Scan for the cell matching the given text and deliver its [x, y] coordinate at center. 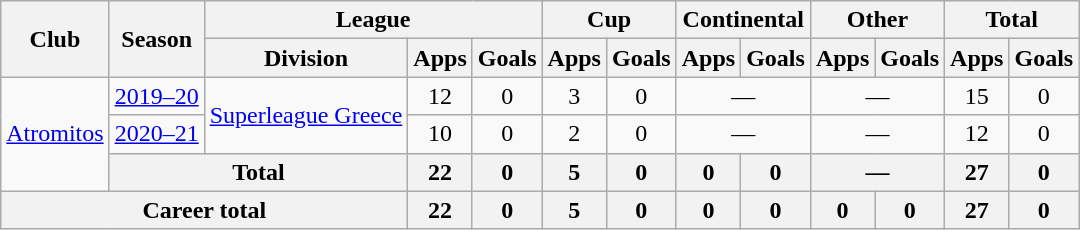
Season [156, 39]
2019–20 [156, 96]
2 [574, 134]
Continental [743, 20]
Cup [609, 20]
3 [574, 96]
League [373, 20]
Division [306, 58]
Superleague Greece [306, 115]
10 [440, 134]
Club [55, 39]
2020–21 [156, 134]
15 [977, 96]
Other [877, 20]
Career total [204, 210]
Atromitos [55, 134]
